Provide the (x, y) coordinate of the cell's center where the given text is located.  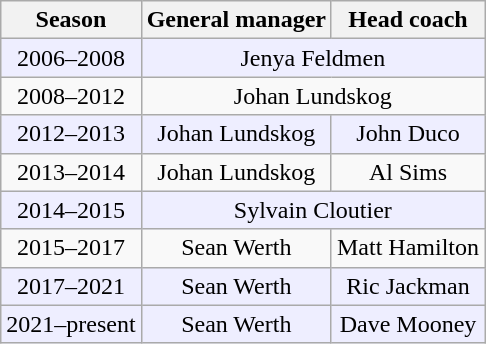
General manager (236, 20)
Season (71, 20)
John Duco (408, 134)
Al Sims (408, 172)
Dave Mooney (408, 324)
Ric Jackman (408, 286)
Jenya Feldmen (312, 58)
2006–2008 (71, 58)
2012–2013 (71, 134)
2021–present (71, 324)
Matt Hamilton (408, 248)
2015–2017 (71, 248)
Sylvain Cloutier (312, 210)
2013–2014 (71, 172)
2017–2021 (71, 286)
2014–2015 (71, 210)
2008–2012 (71, 96)
Head coach (408, 20)
